Detect which cell encompasses the target text, then output its (X, Y) center coordinate. 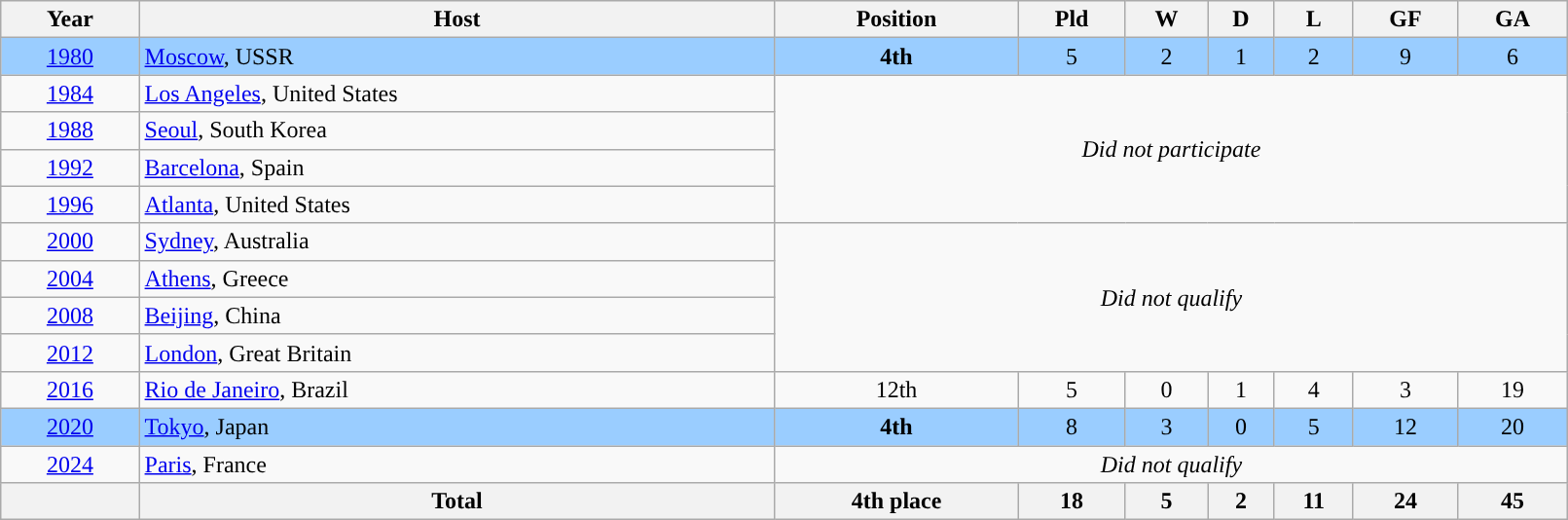
18 (1072, 501)
2020 (70, 427)
GA (1513, 19)
2004 (70, 279)
Moscow, USSR (457, 56)
20 (1513, 427)
Los Angeles, United States (457, 93)
1988 (70, 130)
45 (1513, 501)
Host (457, 19)
Atlanta, United States (457, 204)
4 (1314, 390)
Beijing, China (457, 316)
8 (1072, 427)
2024 (70, 464)
Paris, France (457, 464)
Did not participate (1172, 149)
Barcelona, Spain (457, 167)
11 (1314, 501)
Athens, Greece (457, 279)
2008 (70, 316)
Year (70, 19)
1996 (70, 204)
1980 (70, 56)
1992 (70, 167)
4th place (896, 501)
Total (457, 501)
London, Great Britain (457, 353)
2012 (70, 353)
Tokyo, Japan (457, 427)
6 (1513, 56)
GF (1405, 19)
Position (896, 19)
Seoul, South Korea (457, 130)
D (1241, 19)
2000 (70, 241)
9 (1405, 56)
2016 (70, 390)
Pld (1072, 19)
24 (1405, 501)
Rio de Janeiro, Brazil (457, 390)
Sydney, Australia (457, 241)
W (1166, 19)
1984 (70, 93)
L (1314, 19)
12th (896, 390)
12 (1405, 427)
19 (1513, 390)
